Return (X, Y) of the center of cell containing provided text 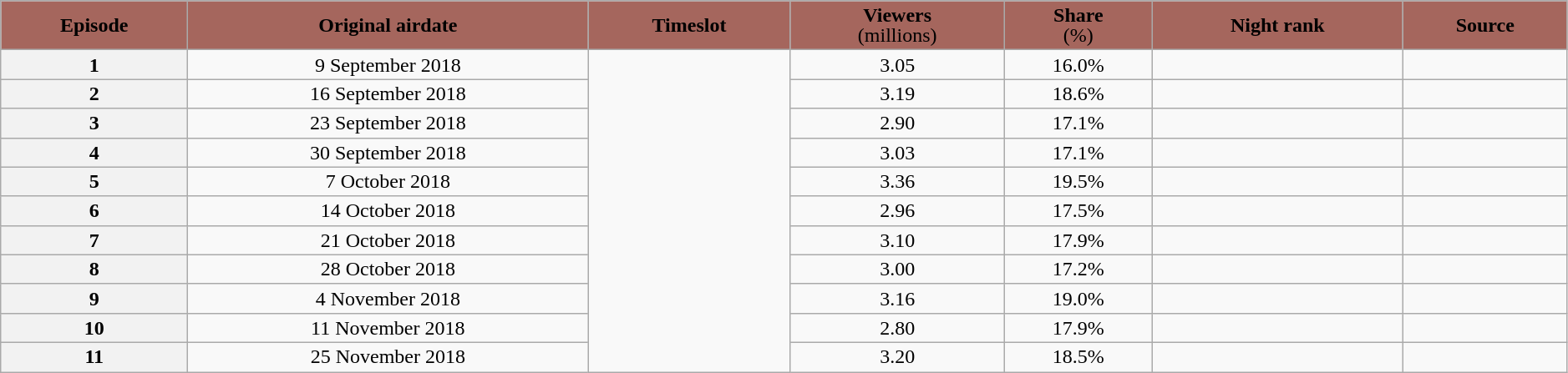
3 (94, 123)
Source (1485, 25)
6 (94, 210)
16 September 2018 (388, 93)
19.5% (1078, 182)
3.20 (897, 357)
Original airdate (388, 25)
1 (94, 65)
3.00 (897, 269)
Share(%) (1078, 25)
10 (94, 327)
3.36 (897, 182)
3.16 (897, 299)
8 (94, 269)
Timeslot (689, 25)
Episode (94, 25)
Viewers(millions) (897, 25)
9 (94, 299)
3.19 (897, 93)
28 October 2018 (388, 269)
17.2% (1078, 269)
7 (94, 240)
18.6% (1078, 93)
11 (94, 357)
17.5% (1078, 210)
2.96 (897, 210)
5 (94, 182)
16.0% (1078, 65)
11 November 2018 (388, 327)
23 September 2018 (388, 123)
21 October 2018 (388, 240)
3.03 (897, 152)
2.90 (897, 123)
3.05 (897, 65)
7 October 2018 (388, 182)
18.5% (1078, 357)
14 October 2018 (388, 210)
25 November 2018 (388, 357)
30 September 2018 (388, 152)
2.80 (897, 327)
2 (94, 93)
3.10 (897, 240)
4 (94, 152)
9 September 2018 (388, 65)
19.0% (1078, 299)
4 November 2018 (388, 299)
Night rank (1277, 25)
